Pinpoint the cell where the given text exists, returning its [x, y] midpoint coordinate. 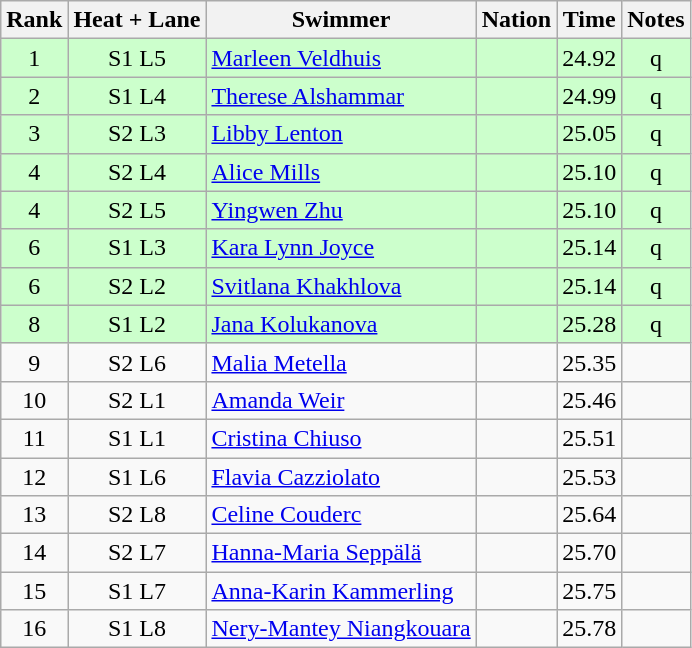
S1 L7 [137, 591]
25.78 [590, 629]
Heat + Lane [137, 20]
Celine Couderc [341, 515]
S2 L1 [137, 400]
Hanna-Maria Seppälä [341, 553]
S2 L2 [137, 286]
Libby Lenton [341, 134]
Rank [34, 20]
Time [590, 20]
S1 L5 [137, 58]
8 [34, 324]
Therese Alshammar [341, 96]
S1 L2 [137, 324]
Malia Metella [341, 362]
S1 L1 [137, 438]
25.75 [590, 591]
S2 L6 [137, 362]
S2 L3 [137, 134]
25.05 [590, 134]
Marleen Veldhuis [341, 58]
Notes [656, 20]
25.53 [590, 477]
9 [34, 362]
S2 L4 [137, 172]
S1 L8 [137, 629]
24.99 [590, 96]
Alice Mills [341, 172]
Anna-Karin Kammerling [341, 591]
S2 L7 [137, 553]
25.46 [590, 400]
Swimmer [341, 20]
25.51 [590, 438]
16 [34, 629]
1 [34, 58]
Nery-Mantey Niangkouara [341, 629]
S2 L8 [137, 515]
14 [34, 553]
S1 L6 [137, 477]
Amanda Weir [341, 400]
Yingwen Zhu [341, 210]
25.64 [590, 515]
S2 L5 [137, 210]
24.92 [590, 58]
25.28 [590, 324]
Jana Kolukanova [341, 324]
Svitlana Khakhlova [341, 286]
25.35 [590, 362]
Cristina Chiuso [341, 438]
2 [34, 96]
15 [34, 591]
25.70 [590, 553]
11 [34, 438]
10 [34, 400]
S1 L4 [137, 96]
Flavia Cazziolato [341, 477]
3 [34, 134]
Kara Lynn Joyce [341, 248]
Nation [516, 20]
S1 L3 [137, 248]
12 [34, 477]
13 [34, 515]
